Capture the cell that displays the provided text and extract its [x, y] central coordinate. 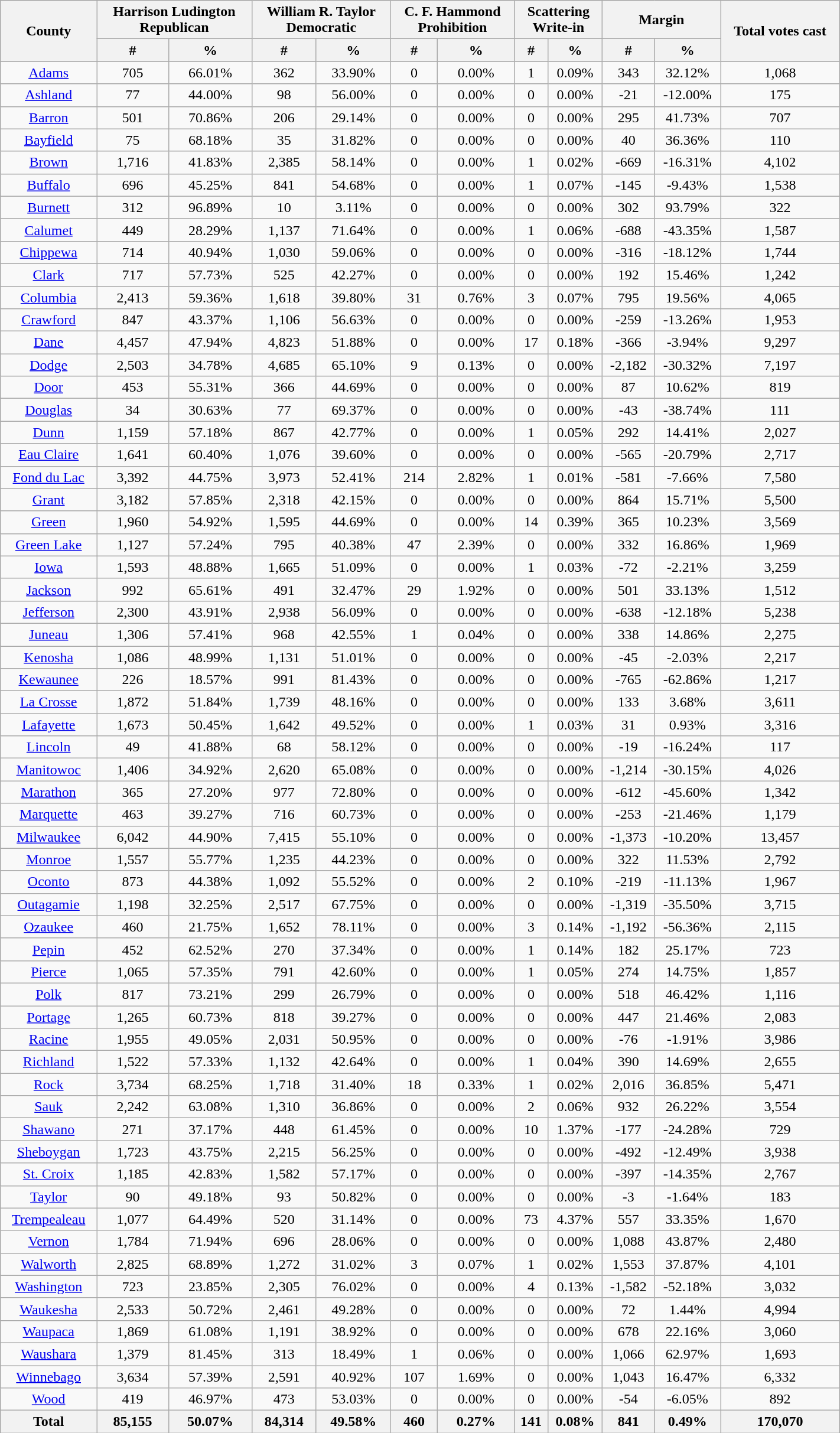
-21.46% [688, 815]
-366 [629, 343]
49.05% [210, 1040]
4,994 [780, 1309]
41.88% [210, 747]
18 [414, 1084]
141 [532, 1422]
49.52% [353, 725]
1,185 [133, 1174]
14.69% [688, 1062]
192 [629, 275]
40 [629, 140]
68 [284, 747]
55.31% [210, 387]
1,179 [780, 815]
4 [532, 1287]
46.97% [210, 1399]
-18.12% [688, 252]
Ozaukee [48, 927]
818 [284, 1017]
3,734 [133, 1084]
1,310 [284, 1107]
Chippewa [48, 252]
1.92% [476, 590]
61.45% [353, 1129]
-2,182 [629, 365]
2,825 [133, 1264]
2,655 [780, 1062]
2,305 [284, 1287]
705 [133, 73]
107 [414, 1377]
867 [284, 432]
78.11% [353, 927]
-1.64% [688, 1197]
1,718 [284, 1084]
40.38% [353, 545]
43.75% [210, 1152]
Lincoln [48, 747]
4,065 [780, 297]
57.35% [210, 972]
175 [780, 95]
Jefferson [48, 612]
36.85% [688, 1084]
0.39% [575, 522]
29.14% [353, 118]
2,318 [284, 500]
-16.31% [688, 162]
1.44% [688, 1309]
65.61% [210, 590]
-219 [629, 882]
1,137 [284, 230]
0.18% [575, 343]
1,618 [284, 297]
-638 [629, 612]
6,042 [133, 837]
47 [414, 545]
295 [629, 118]
-14.35% [688, 1174]
292 [629, 432]
847 [133, 320]
1,522 [133, 1062]
-492 [629, 1152]
Fond du Lac [48, 477]
Winnebago [48, 1377]
70.86% [210, 118]
Green Lake [48, 545]
2,591 [284, 1377]
1,116 [780, 994]
3.68% [688, 702]
343 [629, 73]
-1,582 [629, 1287]
4,457 [133, 343]
2,275 [780, 634]
Sheboygan [48, 1152]
1,744 [780, 252]
452 [133, 949]
9 [414, 365]
-11.13% [688, 882]
Grant [48, 500]
Crawford [48, 320]
1,673 [133, 725]
44.00% [210, 95]
1,582 [284, 1174]
-30.32% [688, 365]
892 [780, 1399]
26.79% [353, 994]
17 [532, 343]
14 [532, 522]
791 [284, 972]
520 [284, 1219]
-56.36% [688, 927]
28.29% [210, 230]
57.18% [210, 432]
50.72% [210, 1309]
44.90% [210, 837]
Portage [48, 1017]
Buffalo [48, 185]
-2.03% [688, 657]
1,159 [133, 432]
206 [284, 118]
1.69% [476, 1377]
Marquette [48, 815]
15.71% [688, 500]
4,823 [284, 343]
57.17% [353, 1174]
50.95% [353, 1040]
41.83% [210, 162]
182 [629, 949]
525 [284, 275]
1,512 [780, 590]
Pepin [48, 949]
48.16% [353, 702]
3,554 [780, 1107]
66.01% [210, 73]
1,242 [780, 275]
14.41% [688, 432]
90 [133, 1197]
1,587 [780, 230]
2,767 [780, 1174]
313 [284, 1354]
87 [629, 387]
-1,319 [629, 904]
71.64% [353, 230]
58.14% [353, 162]
932 [629, 1107]
2,517 [284, 904]
67.75% [353, 904]
-19 [629, 747]
0.27% [476, 1422]
39.80% [353, 297]
96.89% [210, 207]
2.82% [476, 477]
0.01% [575, 477]
-1,192 [629, 927]
-45 [629, 657]
0.49% [688, 1422]
57.41% [210, 634]
42.15% [353, 500]
9,297 [780, 343]
58.12% [353, 747]
56.00% [353, 95]
21.46% [688, 1017]
42.77% [353, 432]
557 [629, 1219]
43.87% [688, 1242]
111 [780, 410]
270 [284, 949]
3,938 [780, 1152]
51.88% [353, 343]
50.07% [210, 1422]
32.12% [688, 73]
3,569 [780, 522]
33.90% [353, 73]
3,316 [780, 725]
-253 [629, 815]
1,265 [133, 1017]
133 [629, 702]
2,242 [133, 1107]
52.41% [353, 477]
57.33% [210, 1062]
1,869 [133, 1331]
28.06% [353, 1242]
4,026 [780, 770]
2,533 [133, 1309]
Clark [48, 275]
1.37% [575, 1129]
1,065 [133, 972]
991 [284, 680]
County [48, 31]
-397 [629, 1174]
299 [284, 994]
Harrison LudingtonRepublican [175, 20]
Ashland [48, 95]
65.08% [353, 770]
714 [133, 252]
-3.94% [688, 343]
33.13% [688, 590]
110 [780, 140]
54.68% [353, 185]
1,030 [284, 252]
37.34% [353, 949]
15.46% [688, 275]
3,986 [780, 1040]
68.89% [210, 1264]
-7.66% [688, 477]
678 [629, 1331]
Dane [48, 343]
362 [284, 73]
-6.05% [688, 1399]
-13.26% [688, 320]
226 [133, 680]
2,215 [284, 1152]
ScatteringWrite-in [559, 20]
-12.18% [688, 612]
Sauk [48, 1107]
56.25% [353, 1152]
1,342 [780, 792]
1,593 [133, 567]
-21 [629, 95]
1,088 [629, 1242]
170,070 [780, 1422]
390 [629, 1062]
338 [629, 634]
Shawano [48, 1129]
0.09% [575, 73]
42.64% [353, 1062]
-688 [629, 230]
366 [284, 387]
1,955 [133, 1040]
Waupaca [48, 1331]
1,538 [780, 185]
50.45% [210, 725]
Waushara [48, 1354]
71.94% [210, 1242]
51.84% [210, 702]
Bayfield [48, 140]
992 [133, 590]
73.21% [210, 994]
491 [284, 590]
-581 [629, 477]
-35.50% [688, 904]
312 [133, 207]
1,106 [284, 320]
13,457 [780, 837]
76.02% [353, 1287]
1,235 [284, 859]
1,127 [133, 545]
2,461 [284, 1309]
-30.15% [688, 770]
Lafayette [48, 725]
34.92% [210, 770]
1,306 [133, 634]
2,115 [780, 927]
51.01% [353, 657]
Douglas [48, 410]
2,083 [780, 1017]
William R. TaylorDemocratic [321, 20]
42.60% [353, 972]
Racine [48, 1040]
51.09% [353, 567]
Burnett [48, 207]
1,670 [780, 1219]
6,332 [780, 1377]
29 [414, 590]
1,716 [133, 162]
C. F. HammondProhibition [452, 20]
2,300 [133, 612]
50.82% [353, 1197]
1,132 [284, 1062]
St. Croix [48, 1174]
1,092 [284, 882]
214 [414, 477]
-1,373 [629, 837]
1,553 [629, 1264]
0.93% [688, 725]
11.53% [688, 859]
44.75% [210, 477]
1,641 [133, 455]
447 [629, 1017]
37.17% [210, 1129]
1,379 [133, 1354]
Pierce [48, 972]
1,406 [133, 770]
69.37% [353, 410]
302 [629, 207]
53.03% [353, 1399]
73 [532, 1219]
19.56% [688, 297]
21.75% [210, 927]
32.25% [210, 904]
717 [133, 275]
31.40% [353, 1084]
873 [133, 882]
3,392 [133, 477]
3.11% [353, 207]
1,960 [133, 522]
-20.79% [688, 455]
56.09% [353, 612]
2,027 [780, 432]
49.18% [210, 1197]
3,634 [133, 1377]
453 [133, 387]
Walworth [48, 1264]
-38.74% [688, 410]
36.86% [353, 1107]
-62.86% [688, 680]
26.22% [688, 1107]
85,155 [133, 1422]
-9.43% [688, 185]
68.25% [210, 1084]
7,580 [780, 477]
0.76% [476, 297]
49 [133, 747]
2,792 [780, 859]
-1.91% [688, 1040]
62.52% [210, 949]
46.42% [688, 994]
49.28% [353, 1309]
Columbia [48, 297]
84,314 [284, 1422]
Polk [48, 994]
-52.18% [688, 1287]
1,557 [133, 859]
93 [284, 1197]
4.37% [575, 1219]
59.06% [353, 252]
1,723 [133, 1152]
49.58% [353, 1422]
16.86% [688, 545]
2,620 [284, 770]
1,857 [780, 972]
Vernon [48, 1242]
Barron [48, 118]
36.36% [688, 140]
43.91% [210, 612]
-145 [629, 185]
1,595 [284, 522]
Door [48, 387]
Kewaunee [48, 680]
42.27% [353, 275]
2,031 [284, 1040]
3,611 [780, 702]
-177 [629, 1129]
42.55% [353, 634]
72 [629, 1309]
-43.35% [688, 230]
448 [284, 1129]
35 [284, 140]
1,131 [284, 657]
-12.49% [688, 1152]
47.94% [210, 343]
22.16% [688, 1331]
61.08% [210, 1331]
473 [284, 1399]
5,500 [780, 500]
62.97% [688, 1354]
Iowa [48, 567]
Margin [662, 20]
7,197 [780, 365]
60.40% [210, 455]
2,217 [780, 657]
-612 [629, 792]
1,066 [629, 1354]
1,693 [780, 1354]
Green [48, 522]
45.25% [210, 185]
3,715 [780, 904]
55.10% [353, 837]
59.36% [210, 297]
75 [133, 140]
-765 [629, 680]
56.63% [353, 320]
14.86% [688, 634]
2.39% [476, 545]
2,413 [133, 297]
Trempealeau [48, 1219]
57.85% [210, 500]
Marathon [48, 792]
54.92% [210, 522]
44.23% [353, 859]
1,652 [284, 927]
117 [780, 747]
Richland [48, 1062]
55.52% [353, 882]
-2.21% [688, 567]
518 [629, 994]
Milwaukee [48, 837]
Calumet [48, 230]
38.92% [353, 1331]
72.80% [353, 792]
707 [780, 118]
57.24% [210, 545]
-43 [629, 410]
1,198 [133, 904]
0.33% [476, 1084]
-12.00% [688, 95]
31.82% [353, 140]
1,086 [133, 657]
-45.60% [688, 792]
5,238 [780, 612]
-10.20% [688, 837]
Dunn [48, 432]
Kenosha [48, 657]
864 [629, 500]
4,102 [780, 162]
1,642 [284, 725]
34.78% [210, 365]
57.39% [210, 1377]
1,272 [284, 1264]
-16.24% [688, 747]
16.47% [688, 1377]
2,016 [629, 1084]
Manitowoc [48, 770]
30.63% [210, 410]
81.45% [210, 1354]
-24.28% [688, 1129]
Outagamie [48, 904]
-565 [629, 455]
48.88% [210, 567]
4,101 [780, 1264]
1,043 [629, 1377]
-669 [629, 162]
3,259 [780, 567]
183 [780, 1197]
4,685 [284, 365]
31.02% [353, 1264]
716 [284, 815]
18.57% [210, 680]
5,471 [780, 1084]
Total [48, 1422]
41.73% [688, 118]
Monroe [48, 859]
7,415 [284, 837]
274 [629, 972]
1,872 [133, 702]
39.60% [353, 455]
93.79% [688, 207]
40.92% [353, 1377]
32.47% [353, 590]
819 [780, 387]
10.23% [688, 522]
55.77% [210, 859]
1,953 [780, 320]
Wood [48, 1399]
463 [133, 815]
Brown [48, 162]
43.37% [210, 320]
1,191 [284, 1331]
1,077 [133, 1219]
1,068 [780, 73]
271 [133, 1129]
0.10% [575, 882]
-72 [629, 567]
2,938 [284, 612]
-54 [629, 1399]
-1,214 [629, 770]
3,060 [780, 1331]
14.75% [688, 972]
449 [133, 230]
10.62% [688, 387]
37.87% [688, 1264]
1,217 [780, 680]
968 [284, 634]
18.49% [353, 1354]
Oconto [48, 882]
-3 [629, 1197]
81.43% [353, 680]
1,076 [284, 455]
2,385 [284, 162]
23.85% [210, 1287]
Total votes cast [780, 31]
65.10% [353, 365]
3,182 [133, 500]
33.35% [688, 1219]
Juneau [48, 634]
42.83% [210, 1174]
-259 [629, 320]
332 [629, 545]
817 [133, 994]
27.20% [210, 792]
48.99% [210, 657]
40.94% [210, 252]
Adams [48, 73]
25.17% [688, 949]
729 [780, 1129]
Dodge [48, 365]
Washington [48, 1287]
-76 [629, 1040]
1,969 [780, 545]
2,503 [133, 365]
0.08% [575, 1422]
63.08% [210, 1107]
3,032 [780, 1287]
419 [133, 1399]
Waukesha [48, 1309]
Rock [48, 1084]
1,784 [133, 1242]
64.49% [210, 1219]
1,665 [284, 567]
977 [284, 792]
1,967 [780, 882]
Eau Claire [48, 455]
1,739 [284, 702]
2,717 [780, 455]
-316 [629, 252]
68.18% [210, 140]
2,480 [780, 1242]
3,973 [284, 477]
La Crosse [48, 702]
Taylor [48, 1197]
57.73% [210, 275]
34 [133, 410]
44.38% [210, 882]
Jackson [48, 590]
31.14% [353, 1219]
98 [284, 95]
